Capture the cell that displays the provided text and extract its [X, Y] central coordinate. 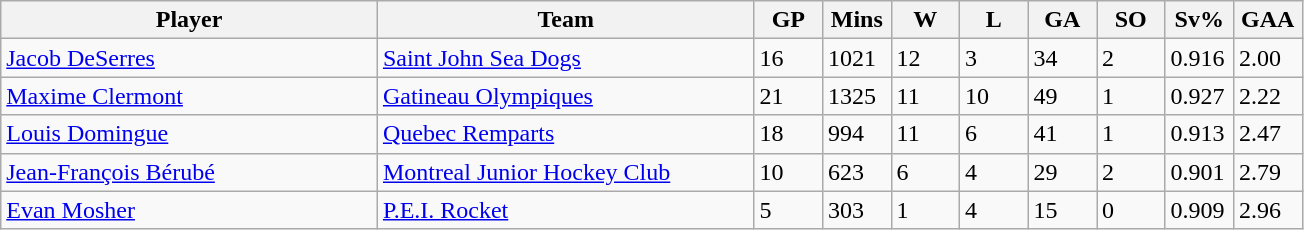
0.916 [1199, 58]
2.47 [1268, 134]
21 [788, 96]
Maxime Clermont [190, 96]
Jean-François Bérubé [190, 172]
Quebec Remparts [566, 134]
Montreal Junior Hockey Club [566, 172]
623 [857, 172]
15 [1062, 210]
0.913 [1199, 134]
303 [857, 210]
GP [788, 20]
49 [1062, 96]
2.96 [1268, 210]
P.E.I. Rocket [566, 210]
1021 [857, 58]
Saint John Sea Dogs [566, 58]
41 [1062, 134]
W [925, 20]
GA [1062, 20]
Mins [857, 20]
Sv% [1199, 20]
Jacob DeSerres [190, 58]
0.927 [1199, 96]
L [994, 20]
12 [925, 58]
Louis Domingue [190, 134]
16 [788, 58]
29 [1062, 172]
0 [1130, 210]
18 [788, 134]
Gatineau Olympiques [566, 96]
994 [857, 134]
0.909 [1199, 210]
2.00 [1268, 58]
3 [994, 58]
1325 [857, 96]
2.22 [1268, 96]
2.79 [1268, 172]
SO [1130, 20]
GAA [1268, 20]
0.901 [1199, 172]
Player [190, 20]
Team [566, 20]
5 [788, 210]
Evan Mosher [190, 210]
34 [1062, 58]
